Return the (X, Y) coordinate for the center point of the cell that contains the specified text.  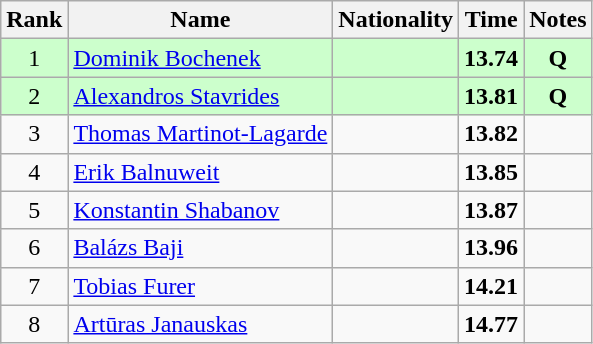
3 (34, 134)
14.21 (492, 286)
Notes (558, 20)
14.77 (492, 324)
13.96 (492, 248)
Alexandros Stavrides (200, 96)
Konstantin Shabanov (200, 210)
4 (34, 172)
Dominik Bochenek (200, 58)
8 (34, 324)
13.74 (492, 58)
Rank (34, 20)
Erik Balnuweit (200, 172)
Nationality (396, 20)
Thomas Martinot-Lagarde (200, 134)
5 (34, 210)
Name (200, 20)
13.81 (492, 96)
2 (34, 96)
Tobias Furer (200, 286)
6 (34, 248)
1 (34, 58)
7 (34, 286)
13.87 (492, 210)
Time (492, 20)
Balázs Baji (200, 248)
13.85 (492, 172)
Artūras Janauskas (200, 324)
13.82 (492, 134)
